Provide the (x, y) coordinate of the cell's center where the given text is located.  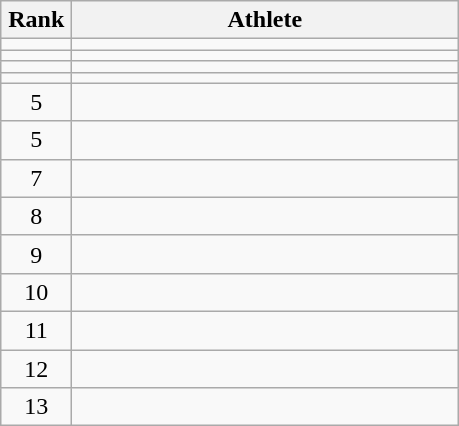
9 (36, 254)
11 (36, 330)
Athlete (265, 20)
8 (36, 216)
12 (36, 369)
Rank (36, 20)
10 (36, 292)
7 (36, 178)
13 (36, 407)
